Return the (x, y) coordinate for the center point of the cell that contains the specified text.  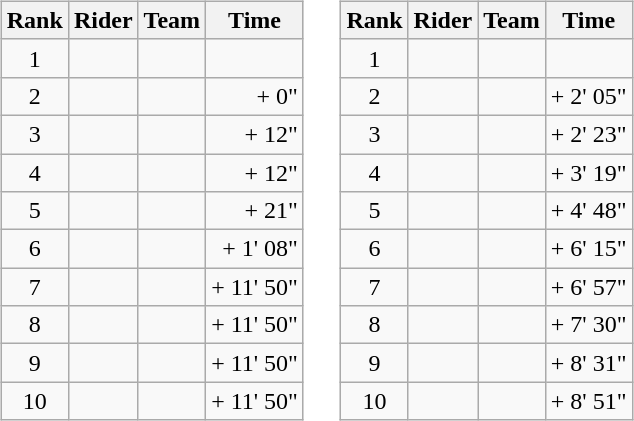
+ 2' 23" (588, 134)
+ 6' 57" (588, 287)
+ 7' 30" (588, 325)
+ 0" (255, 96)
+ 21" (255, 211)
+ 3' 19" (588, 173)
+ 8' 31" (588, 363)
+ 8' 51" (588, 401)
+ 4' 48" (588, 211)
+ 6' 15" (588, 249)
+ 1' 08" (255, 249)
+ 2' 05" (588, 96)
